Search for the cell housing the specified text and yield its (X, Y) center coordinate. 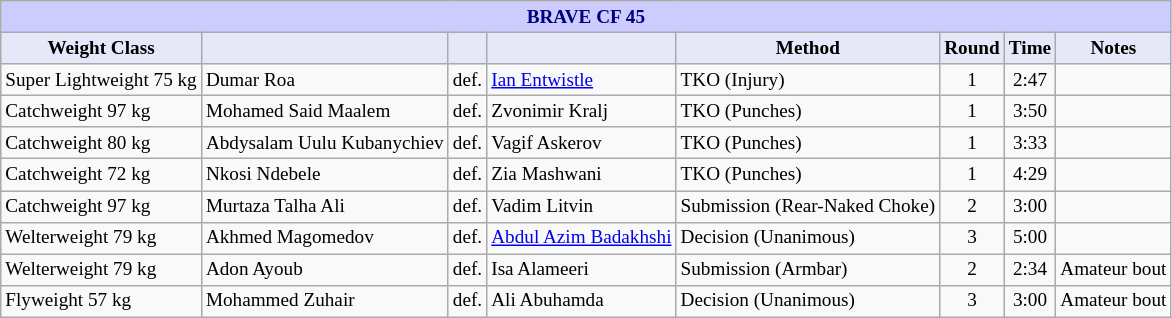
Catchweight 72 kg (102, 175)
3:33 (1030, 143)
Dumar Roa (324, 80)
Akhmed Magomedov (324, 238)
Vadim Litvin (582, 206)
TKO (Injury) (808, 80)
Vagif Askerov (582, 143)
Abdul Azim Badakhshi (582, 238)
Round (972, 48)
Ali Abuhamda (582, 301)
Submission (Armbar) (808, 270)
Zvonimir Kralj (582, 111)
Submission (Rear-Naked Choke) (808, 206)
Notes (1114, 48)
2:34 (1030, 270)
Zia Mashwani (582, 175)
Super Lightweight 75 kg (102, 80)
Mohammed Zuhair (324, 301)
Murtaza Talha Ali (324, 206)
Adon Ayoub (324, 270)
Weight Class (102, 48)
Catchweight 80 kg (102, 143)
Abdysalam Uulu Kubanychiev (324, 143)
2:47 (1030, 80)
Mohamed Said Maalem (324, 111)
4:29 (1030, 175)
3:50 (1030, 111)
5:00 (1030, 238)
Nkosi Ndebele (324, 175)
Method (808, 48)
Ian Entwistle (582, 80)
Time (1030, 48)
Flyweight 57 kg (102, 301)
Isa Alameeri (582, 270)
BRAVE CF 45 (586, 17)
